Detect which cell encompasses the target text, then output its [x, y] center coordinate. 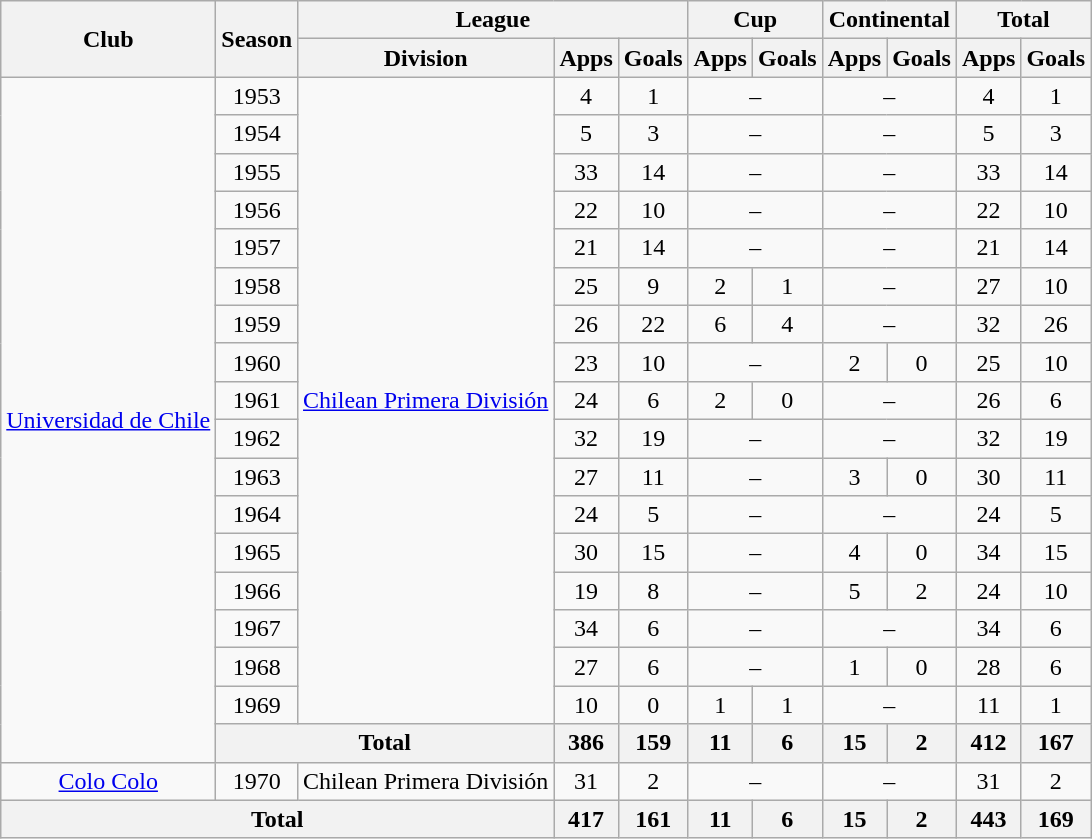
28 [988, 667]
417 [586, 819]
1963 [257, 477]
1964 [257, 515]
1957 [257, 248]
1953 [257, 96]
Universidad de Chile [108, 420]
1956 [257, 210]
1970 [257, 781]
167 [1056, 743]
1960 [257, 362]
9 [653, 286]
1958 [257, 286]
1955 [257, 172]
412 [988, 743]
161 [653, 819]
Club [108, 39]
23 [586, 362]
1966 [257, 591]
League [494, 20]
Cup [755, 20]
1965 [257, 553]
1959 [257, 324]
1969 [257, 705]
159 [653, 743]
Continental [889, 20]
8 [653, 591]
1954 [257, 134]
1961 [257, 400]
Division [426, 58]
169 [1056, 819]
1962 [257, 438]
Colo Colo [108, 781]
386 [586, 743]
Season [257, 39]
1967 [257, 629]
443 [988, 819]
1968 [257, 667]
